Scan for the cell matching the given text and deliver its [X, Y] coordinate at center. 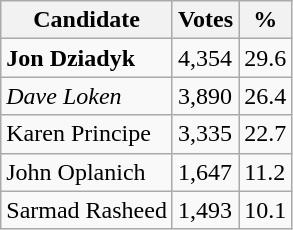
3,335 [205, 134]
22.7 [266, 134]
Karen Principe [87, 134]
29.6 [266, 58]
Sarmad Rasheed [87, 210]
Dave Loken [87, 96]
% [266, 20]
3,890 [205, 96]
1,493 [205, 210]
1,647 [205, 172]
Votes [205, 20]
10.1 [266, 210]
26.4 [266, 96]
11.2 [266, 172]
John Oplanich [87, 172]
Jon Dziadyk [87, 58]
4,354 [205, 58]
Candidate [87, 20]
